Scan for the cell matching the given text and deliver its (X, Y) coordinate at center. 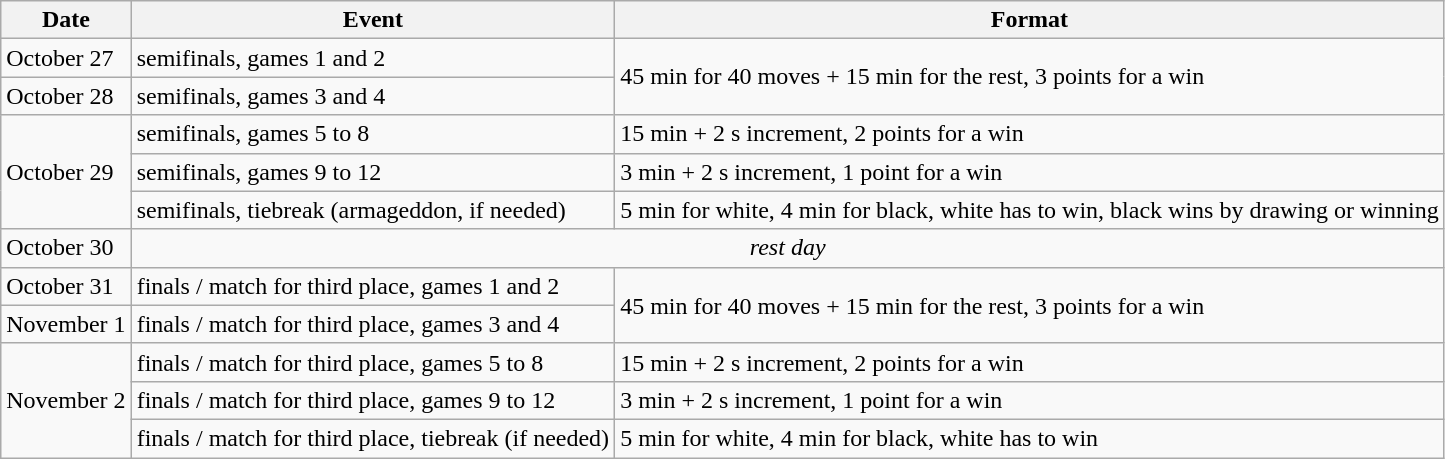
finals / match for third place, games 9 to 12 (373, 400)
finals / match for third place, games 3 and 4 (373, 324)
Date (66, 20)
finals / match for third place, games 1 and 2 (373, 286)
October 29 (66, 172)
finals / match for third place, tiebreak (if needed) (373, 438)
semifinals, games 1 and 2 (373, 58)
November 2 (66, 400)
November 1 (66, 324)
October 28 (66, 96)
finals / match for third place, games 5 to 8 (373, 362)
October 27 (66, 58)
semifinals, games 5 to 8 (373, 134)
semifinals, games 9 to 12 (373, 172)
5 min for white, 4 min for black, white has to win (1030, 438)
Event (373, 20)
semifinals, games 3 and 4 (373, 96)
October 30 (66, 248)
semifinals, tiebreak (armageddon, if needed) (373, 210)
October 31 (66, 286)
rest day (788, 248)
5 min for white, 4 min for black, white has to win, black wins by drawing or winning (1030, 210)
Format (1030, 20)
